From the cell containing the given text, extract its center point as [x, y] coordinate. 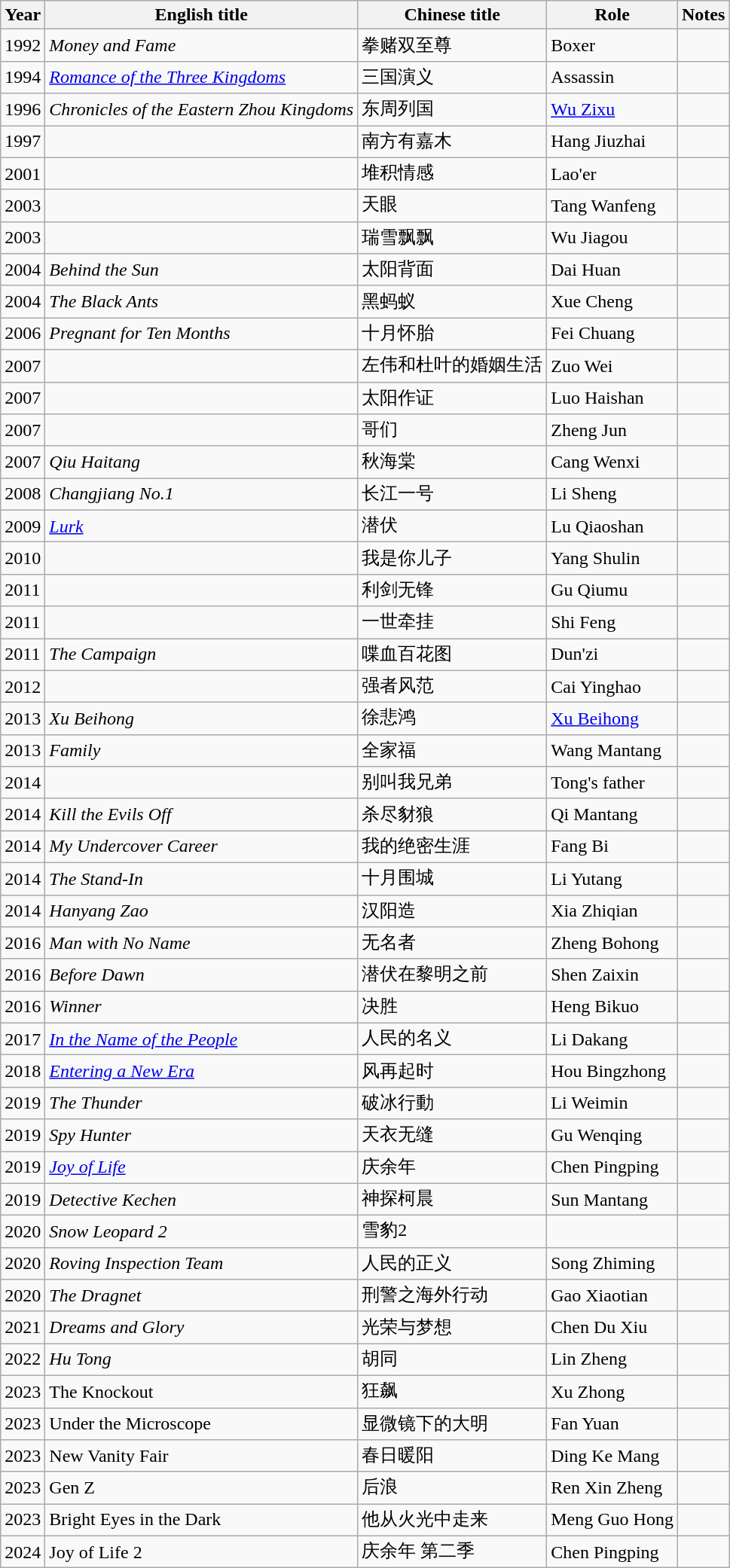
Song Zhiming [612, 1264]
Fan Yuan [612, 1423]
全家福 [452, 750]
Joy of Life 2 [202, 1551]
2024 [23, 1551]
1994 [23, 77]
Li Yutang [612, 878]
Shen Zaixin [612, 975]
Dai Huan [612, 270]
十月围城 [452, 878]
胡同 [452, 1360]
Fang Bi [612, 847]
Bright Eyes in the Dark [202, 1520]
Zheng Jun [612, 431]
Lurk [202, 526]
Ren Xin Zheng [612, 1488]
Cang Wenxi [612, 462]
决胜 [452, 1008]
别叫我兄弟 [452, 783]
Heng Bikuo [612, 1008]
利剑无锋 [452, 590]
Zheng Bohong [612, 943]
Man with No Name [202, 943]
Hu Tong [202, 1360]
In the Name of the People [202, 1039]
2021 [23, 1327]
一世牵挂 [452, 622]
风再起时 [452, 1071]
太阳作证 [452, 398]
2001 [23, 173]
1997 [23, 142]
三国演义 [452, 77]
Chinese title [452, 15]
秋海棠 [452, 462]
我的绝密生涯 [452, 847]
Chronicles of the Eastern Zhou Kingdoms [202, 110]
Joy of Life [202, 1167]
Qi Mantang [612, 815]
Yang Shulin [612, 559]
Year [23, 15]
Wu Zixu [612, 110]
Tang Wanfeng [612, 206]
Family [202, 750]
南方有嘉木 [452, 142]
Entering a New Era [202, 1071]
Li Sheng [612, 494]
Xia Zhiqian [612, 911]
The Stand-In [202, 878]
Cai Yinghao [612, 687]
The Black Ants [202, 301]
杀尽豺狼 [452, 815]
2008 [23, 494]
Lu Qiaoshan [612, 526]
2017 [23, 1039]
Spy Hunter [202, 1136]
Gao Xiaotian [612, 1295]
Wang Mantang [612, 750]
东周列国 [452, 110]
Lin Zheng [612, 1360]
黑蚂蚁 [452, 301]
左伟和杜叶的婚姻生活 [452, 366]
The Campaign [202, 655]
Gu Wenqing [612, 1136]
1992 [23, 45]
我是你儿子 [452, 559]
The Knockout [202, 1392]
Chen Du Xiu [612, 1327]
庆余年 第二季 [452, 1551]
Notes [703, 15]
哥们 [452, 431]
Hanyang Zao [202, 911]
堆积情感 [452, 173]
Gen Z [202, 1488]
太阳背面 [452, 270]
瑞雪飘飘 [452, 238]
Wu Jiagou [612, 238]
Kill the Evils Off [202, 815]
Hang Jiuzhai [612, 142]
Romance of the Three Kingdoms [202, 77]
2009 [23, 526]
Sun Mantang [612, 1199]
2012 [23, 687]
狂飙 [452, 1392]
Behind the Sun [202, 270]
Money and Fame [202, 45]
Assassin [612, 77]
天衣无缝 [452, 1136]
Shi Feng [612, 622]
人民的名义 [452, 1039]
Detective Kechen [202, 1199]
Xu Zhong [612, 1392]
长江一号 [452, 494]
神探柯晨 [452, 1199]
The Thunder [202, 1103]
无名者 [452, 943]
2006 [23, 334]
庆余年 [452, 1167]
My Undercover Career [202, 847]
2010 [23, 559]
Li Weimin [612, 1103]
Before Dawn [202, 975]
拳赌双至尊 [452, 45]
Ding Ke Mang [612, 1457]
潜伏 [452, 526]
Fei Chuang [612, 334]
English title [202, 15]
2018 [23, 1071]
1996 [23, 110]
徐悲鸿 [452, 718]
Qiu Haitang [202, 462]
Gu Qiumu [612, 590]
Boxer [612, 45]
New Vanity Fair [202, 1457]
潜伏在黎明之前 [452, 975]
破冰行動 [452, 1103]
Li Dakang [612, 1039]
汉阳造 [452, 911]
Tong's father [612, 783]
Xue Cheng [612, 301]
Roving Inspection Team [202, 1264]
The Dragnet [202, 1295]
后浪 [452, 1488]
春日暖阳 [452, 1457]
Pregnant for Ten Months [202, 334]
Hou Bingzhong [612, 1071]
Changjiang No.1 [202, 494]
喋血百花图 [452, 655]
显微镜下的大明 [452, 1423]
强者风范 [452, 687]
Zuo Wei [612, 366]
人民的正义 [452, 1264]
雪豹2 [452, 1232]
Under the Microscope [202, 1423]
光荣与梦想 [452, 1327]
Winner [202, 1008]
Meng Guo Hong [612, 1520]
Dun'zi [612, 655]
他从火光中走来 [452, 1520]
天眼 [452, 206]
十月怀胎 [452, 334]
Dreams and Glory [202, 1327]
Luo Haishan [612, 398]
2022 [23, 1360]
Role [612, 15]
Lao'er [612, 173]
刑警之海外行动 [452, 1295]
Snow Leopard 2 [202, 1232]
